Determine the [x, y] coordinate at the center of the cell enclosing the given text.  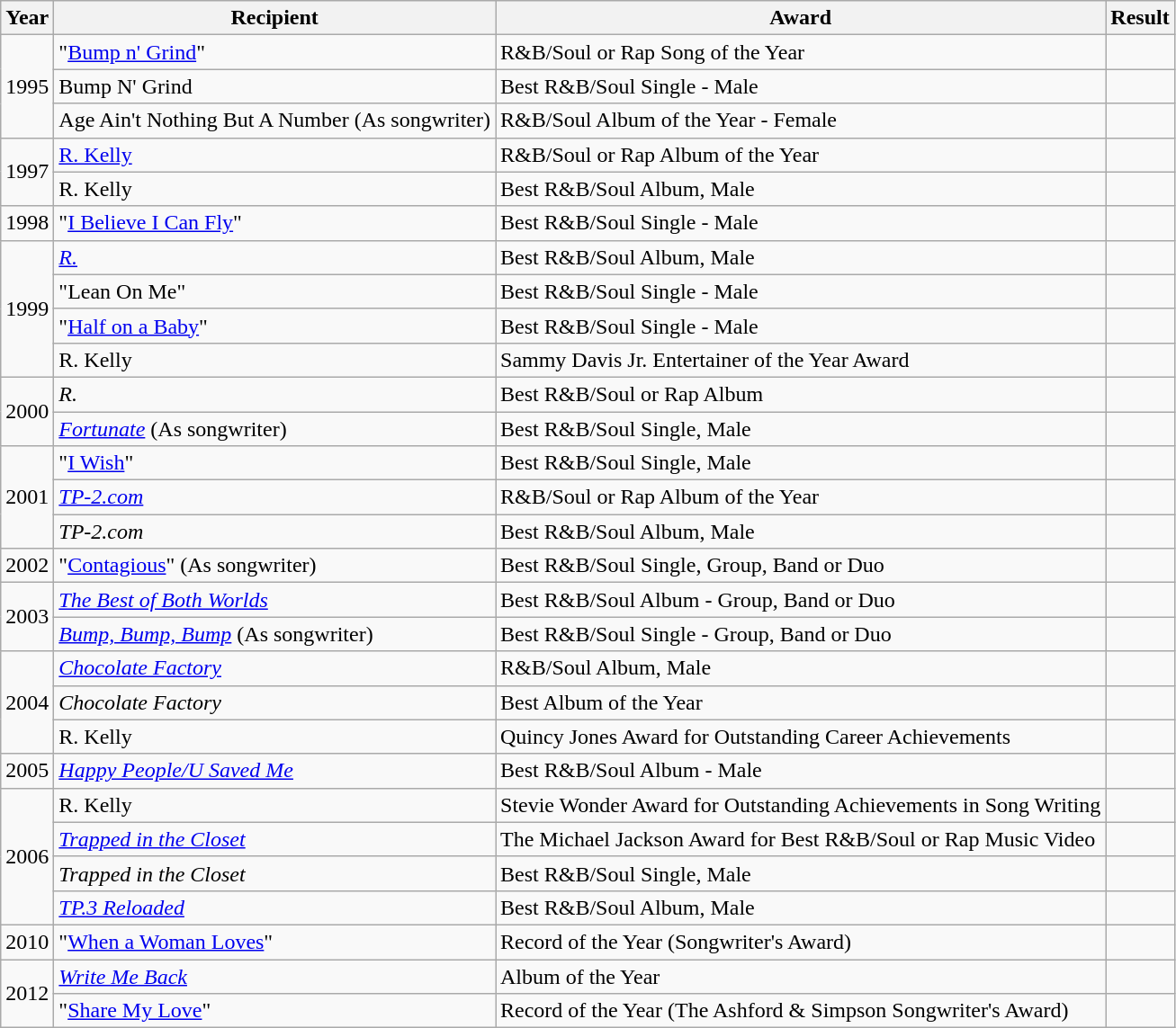
2001 [27, 497]
"I Wish" [275, 463]
"Contagious" (As songwriter) [275, 566]
The Best of Both Worlds [275, 600]
1999 [27, 308]
1997 [27, 172]
Stevie Wonder Award for Outstanding Achievements in Song Writing [800, 805]
R&B/Soul Album of the Year - Female [800, 121]
"Lean On Me" [275, 291]
1995 [27, 86]
"Bump n' Grind" [275, 52]
2006 [27, 856]
Fortunate (As songwriter) [275, 429]
Recipient [275, 18]
Bump N' Grind [275, 86]
R&B/Soul Album, Male [800, 668]
Record of the Year (The Ashford & Simpson Songwriter's Award) [800, 1011]
Write Me Back [275, 976]
2002 [27, 566]
Best R&B/Soul Album - Male [800, 771]
2000 [27, 411]
"Half on a Baby" [275, 326]
Album of the Year [800, 976]
Record of the Year (Songwriter's Award) [800, 942]
"Share My Love" [275, 1011]
Age Ain't Nothing But A Number (As songwriter) [275, 121]
TP.3 Reloaded [275, 907]
Sammy Davis Jr. Entertainer of the Year Award [800, 360]
Bump, Bump, Bump (As songwriter) [275, 634]
2003 [27, 617]
2005 [27, 771]
R&B/Soul or Rap Song of the Year [800, 52]
Best R&B/Soul Single, Group, Band or Duo [800, 566]
"When a Woman Loves" [275, 942]
"I Believe I Can Fly" [275, 223]
2012 [27, 993]
Happy People/U Saved Me [275, 771]
Best R&B/Soul Single - Group, Band or Duo [800, 634]
2004 [27, 702]
Best R&B/Soul Album - Group, Band or Duo [800, 600]
Best Album of the Year [800, 702]
The Michael Jackson Award for Best R&B/Soul or Rap Music Video [800, 839]
Award [800, 18]
1998 [27, 223]
Result [1140, 18]
2010 [27, 942]
Best R&B/Soul or Rap Album [800, 394]
Quincy Jones Award for Outstanding Career Achievements [800, 737]
Year [27, 18]
